Determine the [x, y] coordinate at the center of the cell enclosing the given text.  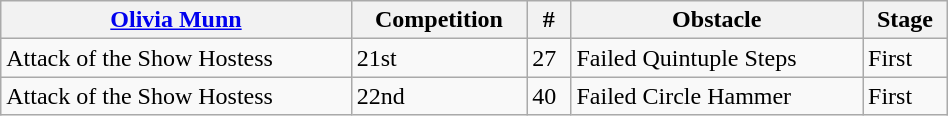
Competition [439, 20]
21st [439, 58]
22nd [439, 96]
Stage [906, 20]
27 [549, 58]
# [549, 20]
Failed Circle Hammer [717, 96]
40 [549, 96]
Failed Quintuple Steps [717, 58]
Olivia Munn [176, 20]
Obstacle [717, 20]
